For the text-containing cell, return its midpoint in (X, Y) coordinate format. 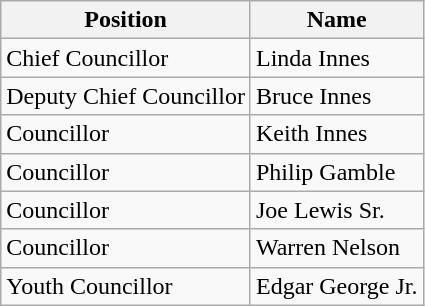
Warren Nelson (336, 248)
Edgar George Jr. (336, 286)
Youth Councillor (126, 286)
Bruce Innes (336, 96)
Deputy Chief Councillor (126, 96)
Joe Lewis Sr. (336, 210)
Chief Councillor (126, 58)
Philip Gamble (336, 172)
Name (336, 20)
Linda Innes (336, 58)
Keith Innes (336, 134)
Position (126, 20)
